Output the (X, Y) coordinate of the center of the cell containing the given text.  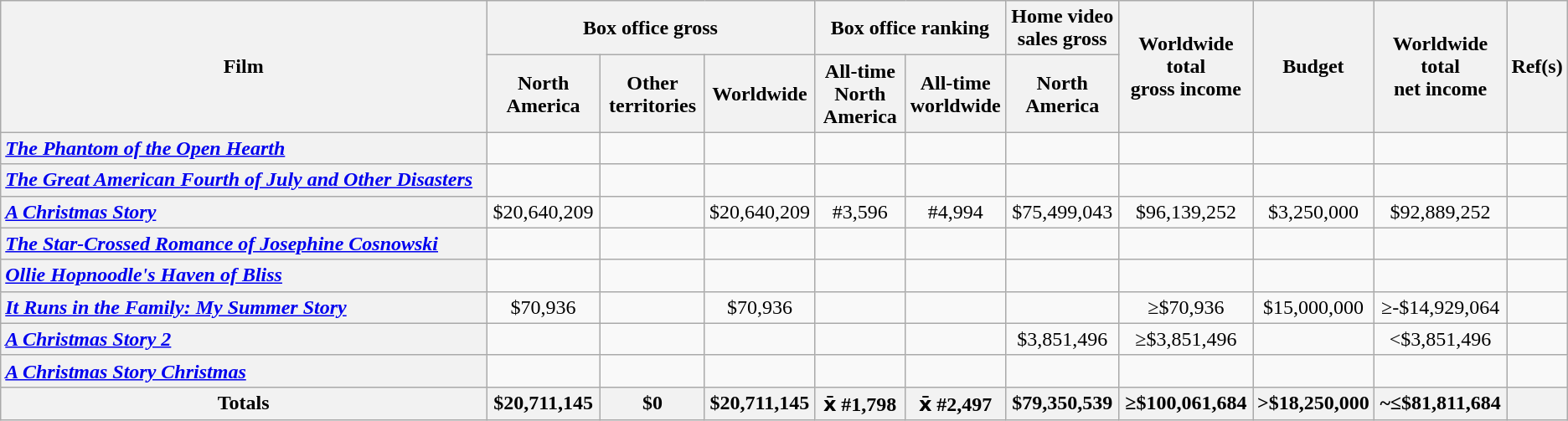
$3,250,000 (1313, 212)
Budget (1313, 67)
<$3,851,496 (1441, 339)
Worldwide (759, 94)
$79,350,539 (1062, 403)
$96,139,252 (1186, 212)
~≤$81,811,684 (1441, 403)
Worldwide totalnet income (1441, 67)
Film (244, 67)
Other territories (653, 94)
x̄ #1,798 (859, 403)
Ref(s) (1537, 67)
≥$3,851,496 (1186, 339)
$75,499,043 (1062, 212)
A Christmas Story Christmas (244, 371)
≥$100,061,684 (1186, 403)
$92,889,252 (1441, 212)
Home video sales gross (1062, 28)
$3,851,496 (1062, 339)
Ollie Hopnoodle's Haven of Bliss (244, 275)
A Christmas Story 2 (244, 339)
#4,994 (955, 212)
Box office ranking (910, 28)
The Star-Crossed Romance of Josephine Cosnowski (244, 244)
All-time North America (859, 94)
≥$70,936 (1186, 307)
Box office gross (651, 28)
The Great American Fourth of July and Other Disasters (244, 180)
x̄ #2,497 (955, 403)
All-time worldwide (955, 94)
#3,596 (859, 212)
≥-$14,929,064 (1441, 307)
It Runs in the Family: My Summer Story (244, 307)
Totals (244, 403)
A Christmas Story (244, 212)
>$18,250,000 (1313, 403)
$0 (653, 403)
Worldwide totalgross income (1186, 67)
$15,000,000 (1313, 307)
The Phantom of the Open Hearth (244, 148)
